Capture the cell that displays the provided text and extract its (X, Y) central coordinate. 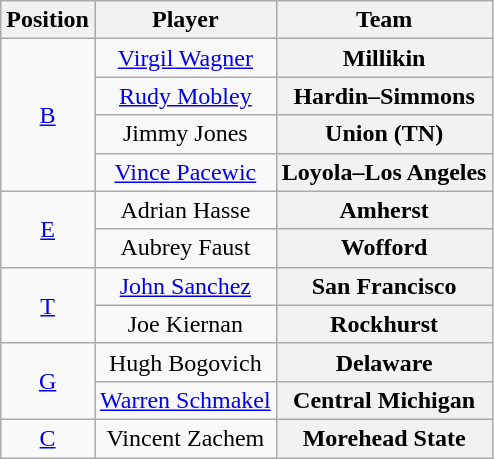
Central Michigan (384, 400)
C (48, 438)
Aubrey Faust (185, 248)
Wofford (384, 248)
Delaware (384, 362)
Amherst (384, 210)
Loyola–Los Angeles (384, 172)
Player (185, 20)
Virgil Wagner (185, 58)
Morehead State (384, 438)
John Sanchez (185, 286)
Hugh Bogovich (185, 362)
E (48, 229)
Adrian Hasse (185, 210)
San Francisco (384, 286)
B (48, 115)
Millikin (384, 58)
Rudy Mobley (185, 96)
Rockhurst (384, 324)
Warren Schmakel (185, 400)
Union (TN) (384, 134)
T (48, 305)
Vince Pacewic (185, 172)
Joe Kiernan (185, 324)
G (48, 381)
Jimmy Jones (185, 134)
Vincent Zachem (185, 438)
Position (48, 20)
Hardin–Simmons (384, 96)
Team (384, 20)
